Pinpoint the cell where the given text exists, returning its [X, Y] midpoint coordinate. 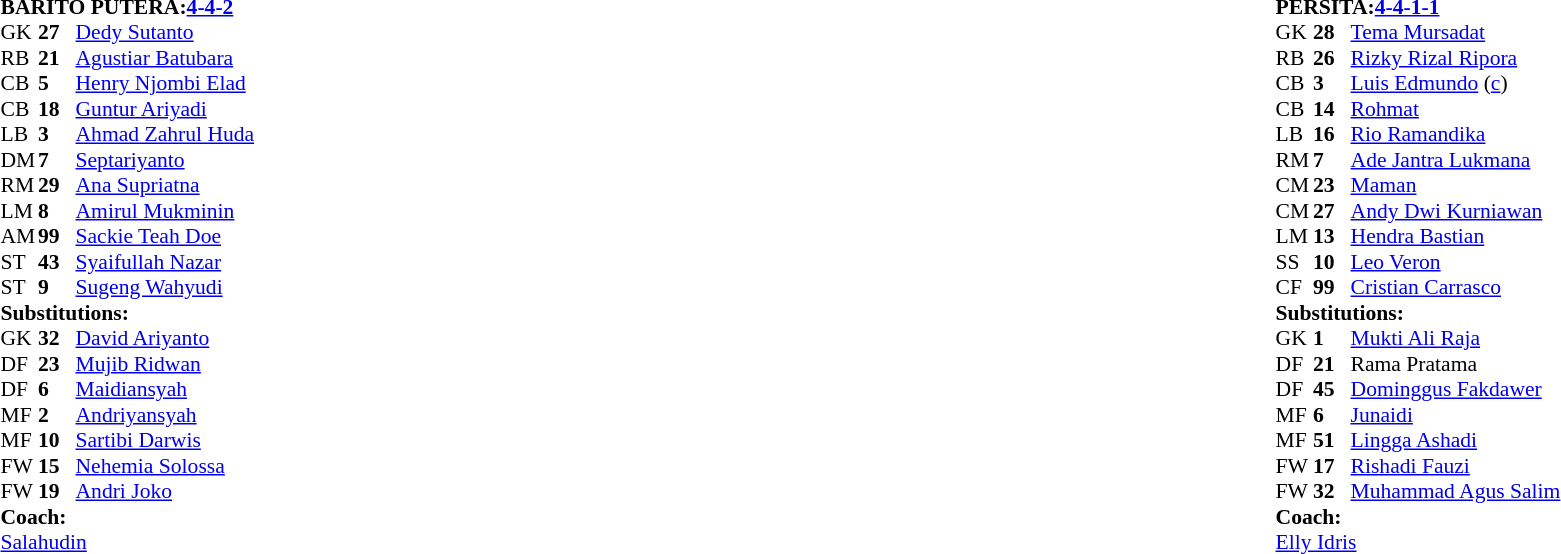
Hendra Bastian [1456, 237]
CF [1295, 287]
Rishadi Fauzi [1456, 466]
29 [57, 185]
9 [57, 287]
1 [1332, 339]
Mukti Ali Raja [1456, 339]
Sartibi Darwis [166, 441]
DM [19, 160]
Sackie Teah Doe [166, 237]
Andy Dwi Kurniawan [1456, 211]
Ana Supriatna [166, 185]
51 [1332, 441]
Septariyanto [166, 160]
18 [57, 109]
8 [57, 211]
Luis Edmundo (c) [1456, 83]
Nehemia Solossa [166, 466]
26 [1332, 58]
Rohmat [1456, 109]
Rio Ramandika [1456, 135]
Maman [1456, 185]
Syaifullah Nazar [166, 262]
Andriyansyah [166, 415]
Dedy Sutanto [166, 33]
13 [1332, 237]
Rama Pratama [1456, 364]
2 [57, 415]
16 [1332, 135]
Andri Joko [166, 491]
15 [57, 466]
Mujib Ridwan [166, 364]
Junaidi [1456, 415]
17 [1332, 466]
Ahmad Zahrul Huda [166, 135]
43 [57, 262]
SS [1295, 262]
AM [19, 237]
Agustiar Batubara [166, 58]
Rizky Rizal Ripora [1456, 58]
Henry Njombi Elad [166, 83]
Amirul Mukminin [166, 211]
Tema Mursadat [1456, 33]
David Ariyanto [166, 339]
Ade Jantra Lukmana [1456, 160]
Guntur Ariyadi [166, 109]
Dominggus Fakdawer [1456, 389]
Sugeng Wahyudi [166, 287]
28 [1332, 33]
45 [1332, 389]
Lingga Ashadi [1456, 441]
Leo Veron [1456, 262]
Cristian Carrasco [1456, 287]
5 [57, 83]
Muhammad Agus Salim [1456, 491]
Maidiansyah [166, 389]
19 [57, 491]
14 [1332, 109]
